Pinpoint the cell where the given text exists, returning its [X, Y] midpoint coordinate. 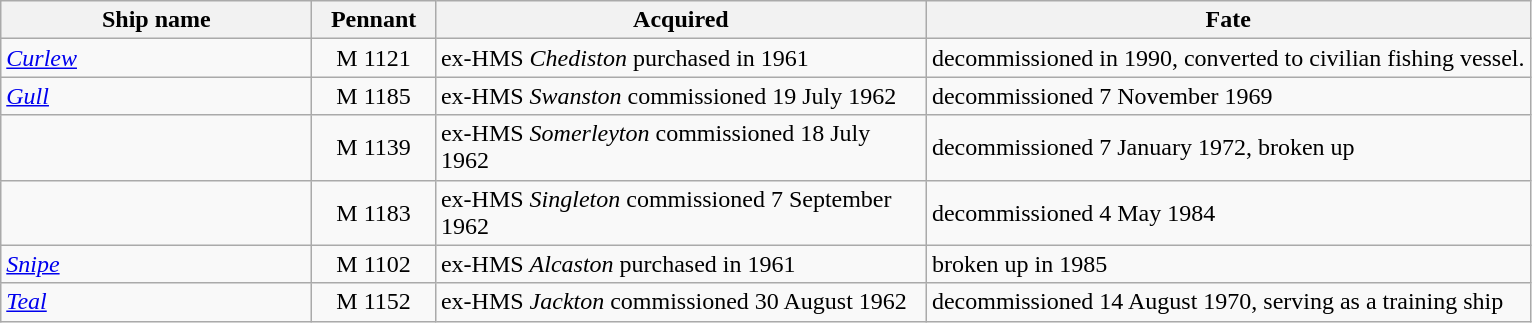
Pennant [374, 20]
decommissioned 14 August 1970, serving as a training ship [1228, 302]
M 1152 [374, 302]
Acquired [680, 20]
ex-HMS Chediston purchased in 1961 [680, 58]
Ship name [156, 20]
Snipe [156, 264]
ex-HMS Swanston commissioned 19 July 1962 [680, 96]
Teal [156, 302]
M 1102 [374, 264]
decommissioned 7 January 1972, broken up [1228, 148]
ex-HMS Jackton commissioned 30 August 1962 [680, 302]
decommissioned 7 November 1969 [1228, 96]
M 1185 [374, 96]
decommissioned 4 May 1984 [1228, 212]
M 1121 [374, 58]
ex-HMS Singleton commissioned 7 September 1962 [680, 212]
Gull [156, 96]
ex-HMS Somerleyton commissioned 18 July 1962 [680, 148]
Fate [1228, 20]
broken up in 1985 [1228, 264]
Curlew [156, 58]
M 1183 [374, 212]
ex-HMS Alcaston purchased in 1961 [680, 264]
M 1139 [374, 148]
decommissioned in 1990, converted to civilian fishing vessel. [1228, 58]
